Locate the cell with the specified text and output its (X, Y) center coordinate. 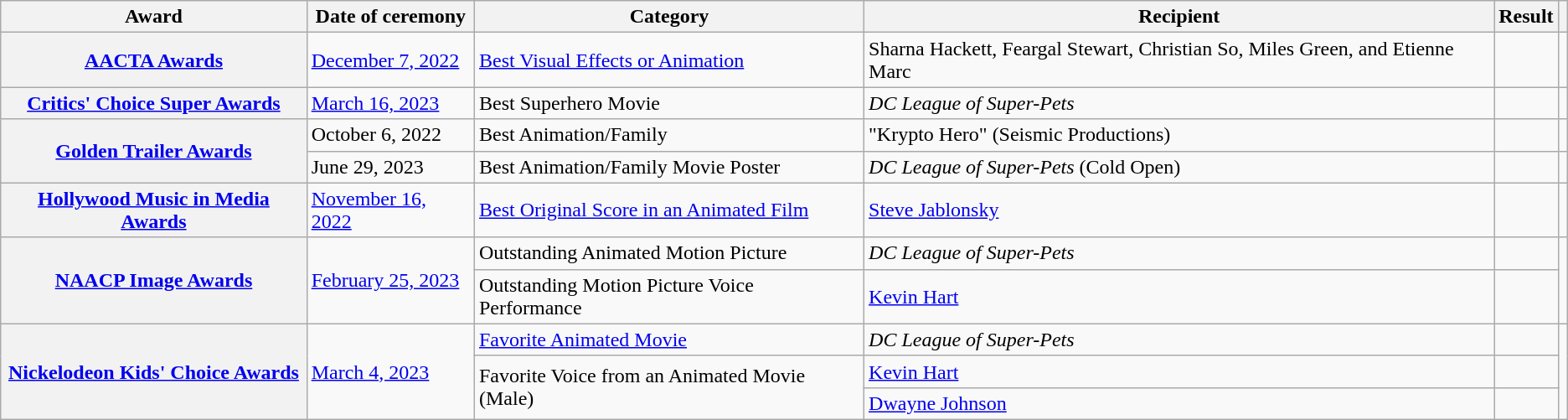
March 4, 2023 (390, 371)
Hollywood Music in Media Awards (154, 210)
Category (668, 17)
Golden Trailer Awards (154, 151)
Outstanding Animated Motion Picture (668, 253)
November 16, 2022 (390, 210)
Result (1526, 17)
Best Animation/Family Movie Poster (668, 167)
March 16, 2023 (390, 103)
Nickelodeon Kids' Choice Awards (154, 371)
Sharna Hackett, Feargal Stewart, Christian So, Miles Green, and Etienne Marc (1179, 60)
Best Animation/Family (668, 135)
Dwayne Johnson (1179, 403)
Best Visual Effects or Animation (668, 60)
Critics' Choice Super Awards (154, 103)
"Krypto Hero" (Seismic Productions) (1179, 135)
Award (154, 17)
December 7, 2022 (390, 60)
Best Original Score in an Animated Film (668, 210)
AACTA Awards (154, 60)
Best Superhero Movie (668, 103)
NAACP Image Awards (154, 280)
June 29, 2023 (390, 167)
Favorite Voice from an Animated Movie (Male) (668, 387)
February 25, 2023 (390, 280)
October 6, 2022 (390, 135)
Outstanding Motion Picture Voice Performance (668, 297)
Steve Jablonsky (1179, 210)
Favorite Animated Movie (668, 340)
Date of ceremony (390, 17)
DC League of Super-Pets (Cold Open) (1179, 167)
Recipient (1179, 17)
